Locate the cell with the specified text and output its [x, y] center coordinate. 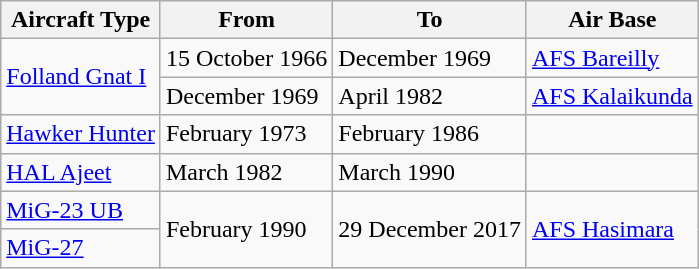
AFS Bareilly [612, 58]
AFS Hasimara [612, 229]
MiG-23 UB [81, 210]
29 December 2017 [430, 229]
March 1990 [430, 172]
Air Base [612, 20]
April 1982 [430, 96]
February 1986 [430, 134]
15 October 1966 [246, 58]
HAL Ajeet [81, 172]
February 1990 [246, 229]
Hawker Hunter [81, 134]
Folland Gnat I [81, 77]
March 1982 [246, 172]
To [430, 20]
From [246, 20]
AFS Kalaikunda [612, 96]
February 1973 [246, 134]
MiG-27 [81, 248]
Aircraft Type [81, 20]
